Return (X, Y) of the center of cell containing provided text 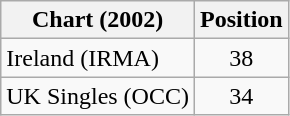
Chart (2002) (98, 20)
38 (241, 58)
34 (241, 96)
Ireland (IRMA) (98, 58)
UK Singles (OCC) (98, 96)
Position (241, 20)
